Locate the cell with the specified text and output its (x, y) center coordinate. 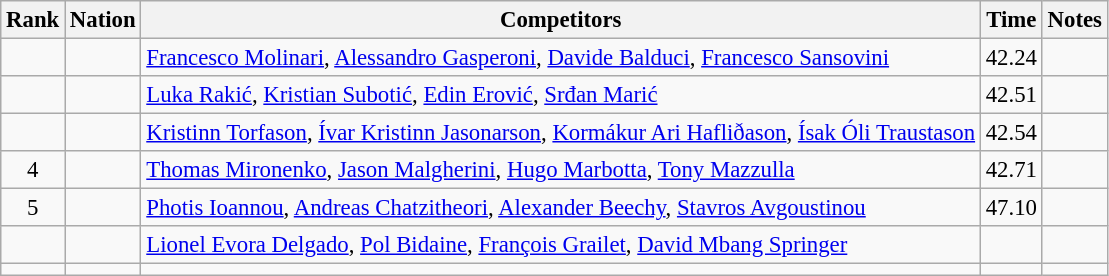
Lionel Evora Delgado, Pol Bidaine, François Grailet, David Mbang Springer (560, 245)
Kristinn Torfason, Ívar Kristinn Jasonarson, Kormákur Ari Hafliðason, Ísak Óli Traustason (560, 133)
47.10 (1011, 208)
Thomas Mironenko, Jason Malgherini, Hugo Marbotta, Tony Mazzulla (560, 170)
5 (33, 208)
42.71 (1011, 170)
Competitors (560, 20)
42.24 (1011, 58)
Time (1011, 20)
4 (33, 170)
Photis Ioannou, Andreas Chatzitheori, Alexander Beechy, Stavros Avgoustinou (560, 208)
Nation (103, 20)
Notes (1074, 20)
42.54 (1011, 133)
42.51 (1011, 95)
Francesco Molinari, Alessandro Gasperoni, Davide Balduci, Francesco Sansovini (560, 58)
Rank (33, 20)
Luka Rakić, Kristian Subotić, Edin Erović, Srđan Marić (560, 95)
